Detect which cell encompasses the target text, then output its (X, Y) center coordinate. 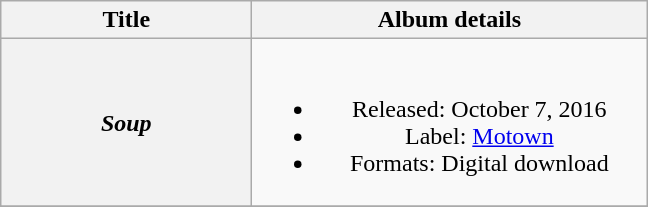
Soup (126, 122)
Title (126, 20)
Album details (450, 20)
Released: October 7, 2016Label: MotownFormats: Digital download (450, 122)
